Detect which cell encompasses the target text, then output its (x, y) center coordinate. 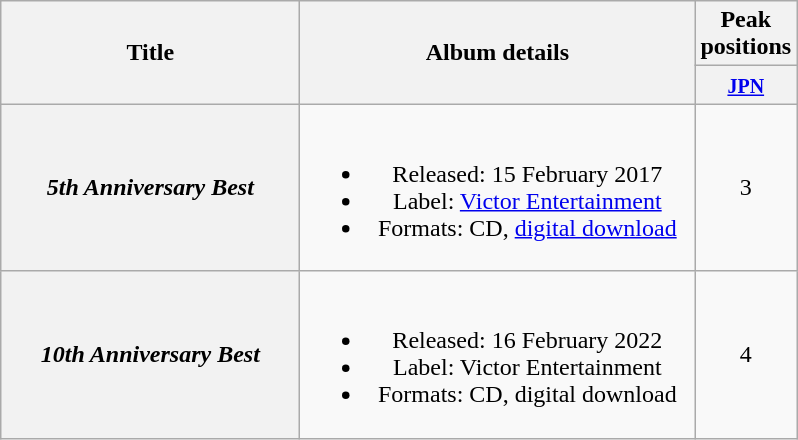
JPN (746, 85)
Released: 16 February 2022 Label: Victor EntertainmentFormats: CD, digital download (498, 354)
Released: 15 February 2017 Label: Victor EntertainmentFormats: CD, digital download (498, 188)
Peak positions (746, 34)
10th Anniversary Best (150, 354)
5th Anniversary Best (150, 188)
3 (746, 188)
4 (746, 354)
Title (150, 52)
Album details (498, 52)
